For the text-containing cell, return its midpoint in [x, y] coordinate format. 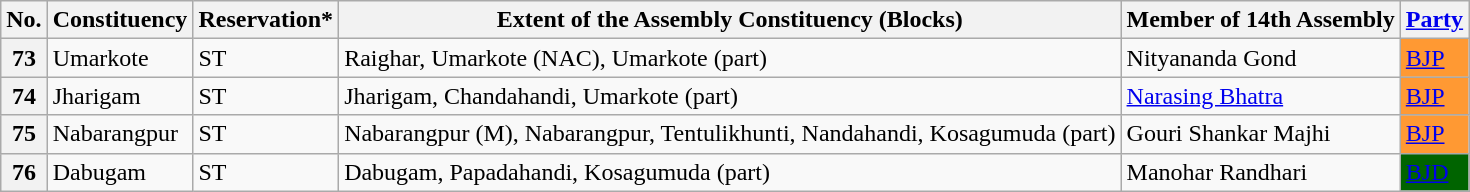
Extent of the Assembly Constituency (Blocks) [730, 20]
No. [24, 20]
76 [24, 172]
Nabarangpur [120, 134]
Constituency [120, 20]
BJD [1434, 172]
Manohar Randhari [1260, 172]
Jharigam, Chandahandi, Umarkote (part) [730, 96]
Party [1434, 20]
Umarkote [120, 58]
Nabarangpur (M), Nabarangpur, Tentulikhunti, Nandahandi, Kosagumuda (part) [730, 134]
Member of 14th Assembly [1260, 20]
73 [24, 58]
Raighar, Umarkote (NAC), Umarkote (part) [730, 58]
Nityananda Gond [1260, 58]
Dabugam, Papadahandi, Kosagumuda (part) [730, 172]
74 [24, 96]
Dabugam [120, 172]
Narasing Bhatra [1260, 96]
Reservation* [266, 20]
Gouri Shankar Majhi [1260, 134]
Jharigam [120, 96]
75 [24, 134]
